Pinpoint the cell where the given text exists, returning its [x, y] midpoint coordinate. 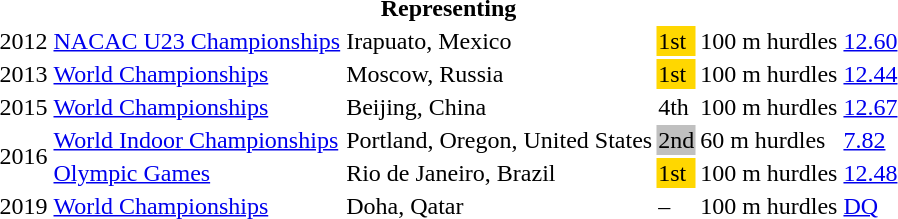
Portland, Oregon, United States [500, 140]
4th [676, 107]
2nd [676, 140]
Irapuato, Mexico [500, 41]
World Indoor Championships [197, 140]
Beijing, China [500, 107]
Olympic Games [197, 173]
Moscow, Russia [500, 74]
NACAC U23 Championships [197, 41]
60 m hurdles [769, 140]
Rio de Janeiro, Brazil [500, 173]
